Locate the cell with the specified text and output its [X, Y] center coordinate. 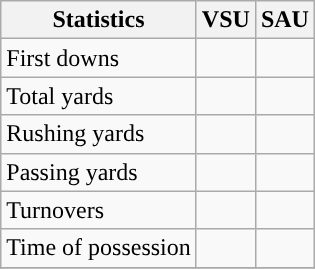
Passing yards [99, 172]
First downs [99, 58]
SAU [284, 20]
Total yards [99, 96]
Time of possession [99, 248]
Rushing yards [99, 134]
Statistics [99, 20]
Turnovers [99, 210]
VSU [226, 20]
